Capture the cell that displays the provided text and extract its (X, Y) central coordinate. 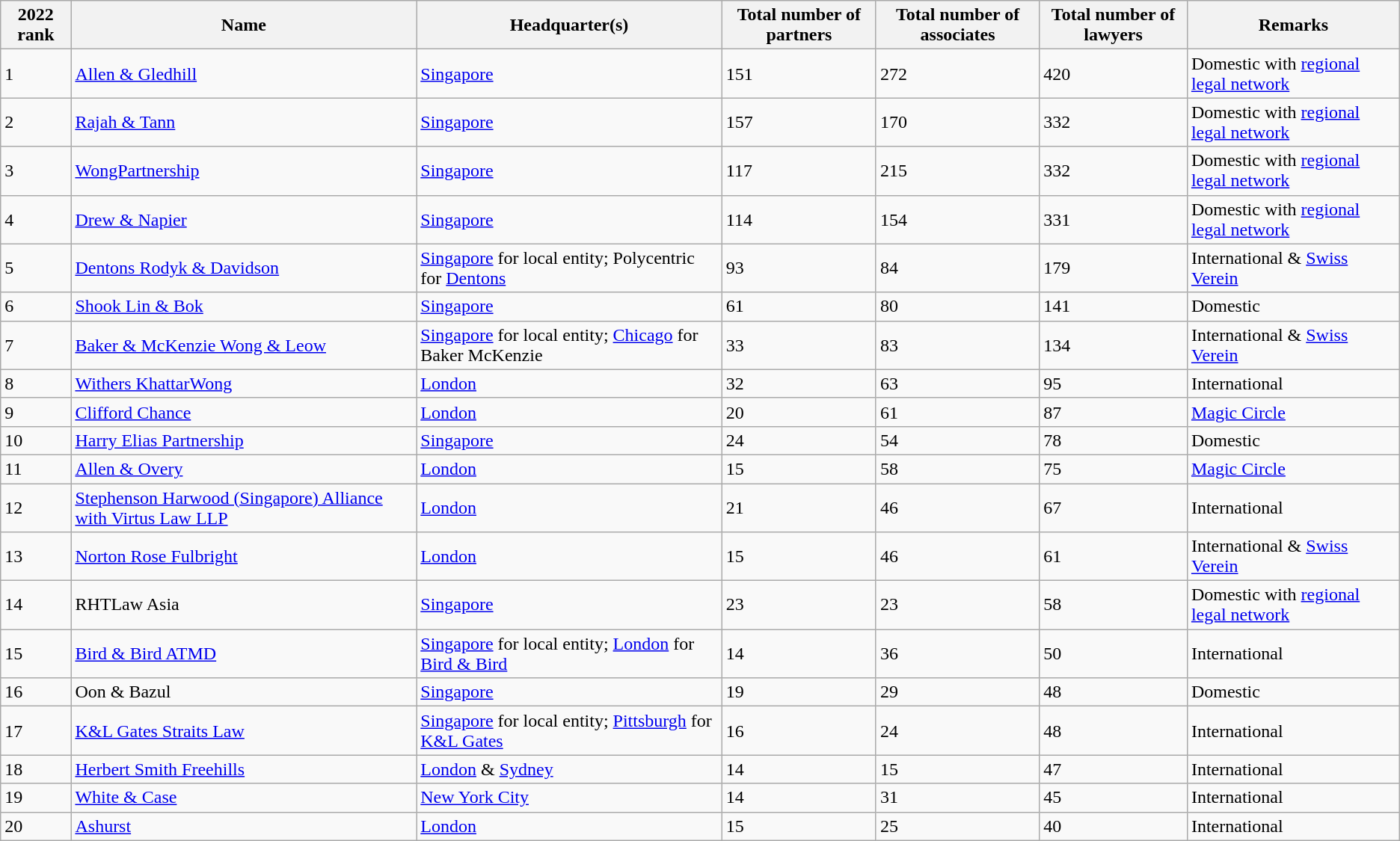
78 (1114, 440)
63 (957, 383)
13 (36, 556)
157 (799, 123)
Allen & Gledhill (244, 73)
London & Sydney (570, 769)
Baker & McKenzie Wong & Leow (244, 345)
12 (36, 507)
151 (799, 73)
54 (957, 440)
50 (1114, 653)
Allen & Overy (244, 469)
32 (799, 383)
Singapore for local entity; Chicago for Baker McKenzie (570, 345)
Withers KhattarWong (244, 383)
WongPartnership (244, 170)
93 (799, 268)
White & Case (244, 798)
2 (36, 123)
21 (799, 507)
Total number of lawyers (1114, 25)
Total number of partners (799, 25)
179 (1114, 268)
6 (36, 306)
31 (957, 798)
9 (36, 412)
11 (36, 469)
Name (244, 25)
Singapore for local entity; Polycentric for Dentons (570, 268)
Remarks (1293, 25)
Oon & Bazul (244, 692)
154 (957, 220)
80 (957, 306)
215 (957, 170)
K&L Gates Straits Law (244, 731)
Total number of associates (957, 25)
Harry Elias Partnership (244, 440)
Singapore for local entity; Pittsburgh for K&L Gates (570, 731)
75 (1114, 469)
Dentons Rodyk & Davidson (244, 268)
134 (1114, 345)
Ashurst (244, 826)
Drew & Napier (244, 220)
New York City (570, 798)
331 (1114, 220)
7 (36, 345)
40 (1114, 826)
10 (36, 440)
114 (799, 220)
Clifford Chance (244, 412)
95 (1114, 383)
Norton Rose Fulbright (244, 556)
170 (957, 123)
4 (36, 220)
33 (799, 345)
45 (1114, 798)
Shook Lin & Bok (244, 306)
272 (957, 73)
Herbert Smith Freehills (244, 769)
420 (1114, 73)
Stephenson Harwood (Singapore) Alliance with Virtus Law LLP (244, 507)
RHTLaw Asia (244, 606)
117 (799, 170)
5 (36, 268)
2022 rank (36, 25)
36 (957, 653)
83 (957, 345)
Rajah & Tann (244, 123)
84 (957, 268)
Bird & Bird ATMD (244, 653)
18 (36, 769)
47 (1114, 769)
25 (957, 826)
17 (36, 731)
8 (36, 383)
87 (1114, 412)
Singapore for local entity; London for Bird & Bird (570, 653)
67 (1114, 507)
1 (36, 73)
Headquarter(s) (570, 25)
141 (1114, 306)
29 (957, 692)
3 (36, 170)
